Provide the (x, y) coordinate of the cell's center where the given text is located.  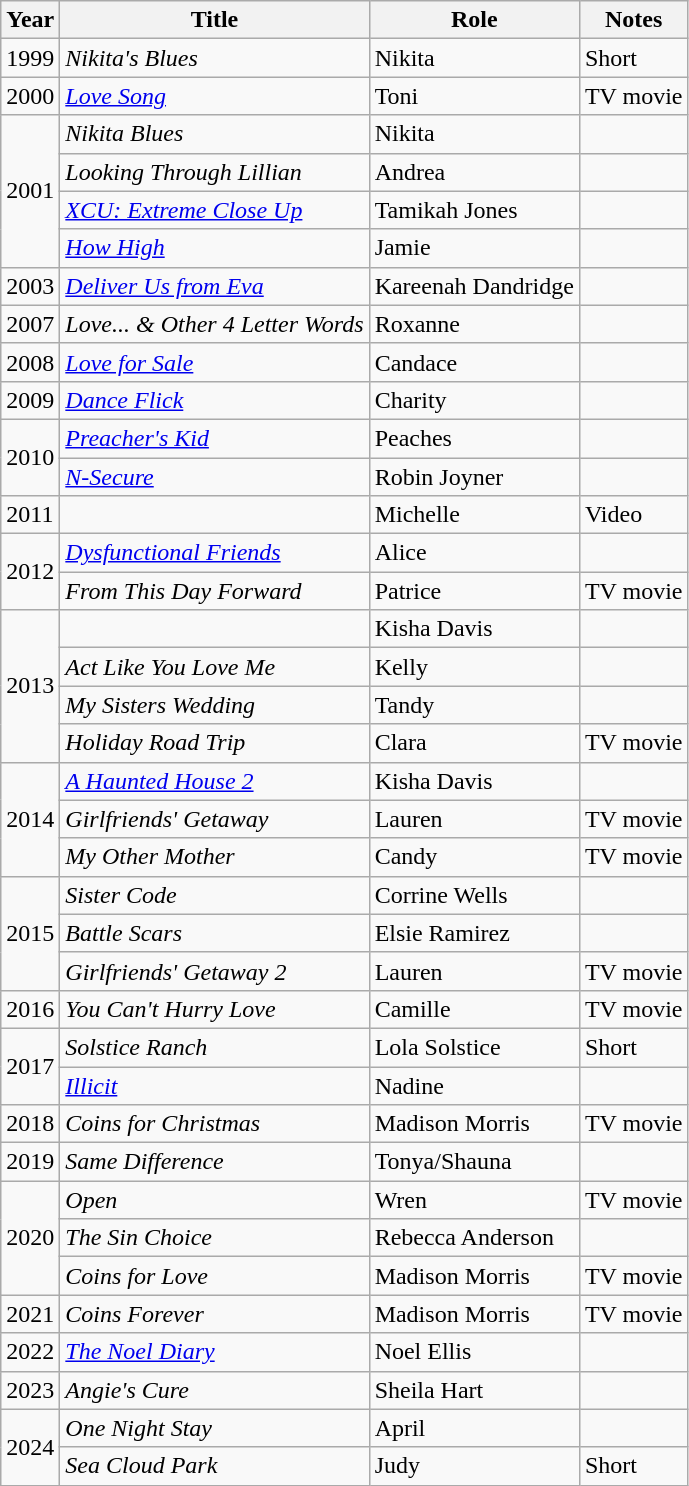
Kareenah Dandridge (474, 286)
2022 (30, 1352)
Nadine (474, 1085)
Michelle (474, 515)
Lola Solstice (474, 1047)
2015 (30, 933)
Girlfriends' Getaway (214, 819)
Nikita's Blues (214, 58)
Holiday Road Trip (214, 743)
Corrine Wells (474, 895)
Noel Ellis (474, 1352)
Video (634, 515)
Patrice (474, 591)
Elsie Ramirez (474, 933)
2019 (30, 1162)
XCU: Extreme Close Up (214, 210)
Kelly (474, 667)
Act Like You Love Me (214, 667)
Roxanne (474, 324)
Coins for Love (214, 1276)
Solstice Ranch (214, 1047)
2020 (30, 1238)
April (474, 1428)
Love... & Other 4 Letter Words (214, 324)
2011 (30, 515)
Love Song (214, 96)
Andrea (474, 172)
2014 (30, 819)
Clara (474, 743)
You Can't Hurry Love (214, 1009)
N-Secure (214, 477)
2012 (30, 572)
Charity (474, 400)
2018 (30, 1124)
Judy (474, 1466)
The Sin Choice (214, 1238)
1999 (30, 58)
2013 (30, 686)
Dysfunctional Friends (214, 553)
2023 (30, 1390)
Coins Forever (214, 1314)
Peaches (474, 438)
Same Difference (214, 1162)
2003 (30, 286)
2010 (30, 457)
A Haunted House 2 (214, 781)
Looking Through Lillian (214, 172)
Jamie (474, 248)
My Sisters Wedding (214, 705)
2009 (30, 400)
Candace (474, 362)
Role (474, 20)
2007 (30, 324)
Battle Scars (214, 933)
Dance Flick (214, 400)
One Night Stay (214, 1428)
Preacher's Kid (214, 438)
Tonya/Shauna (474, 1162)
How High (214, 248)
Nikita Blues (214, 134)
Rebecca Anderson (474, 1238)
Love for Sale (214, 362)
Year (30, 20)
Sheila Hart (474, 1390)
2017 (30, 1066)
Open (214, 1200)
Angie's Cure (214, 1390)
Deliver Us from Eva (214, 286)
Candy (474, 857)
From This Day Forward (214, 591)
2008 (30, 362)
My Other Mother (214, 857)
2016 (30, 1009)
Title (214, 20)
Sea Cloud Park (214, 1466)
2024 (30, 1447)
Tandy (474, 705)
The Noel Diary (214, 1352)
Wren (474, 1200)
Tamikah Jones (474, 210)
Alice (474, 553)
Toni (474, 96)
Robin Joyner (474, 477)
Girlfriends' Getaway 2 (214, 971)
2021 (30, 1314)
2001 (30, 191)
Camille (474, 1009)
Illicit (214, 1085)
2000 (30, 96)
Notes (634, 20)
Sister Code (214, 895)
Coins for Christmas (214, 1124)
